Return (X, Y) of the center of cell containing provided text 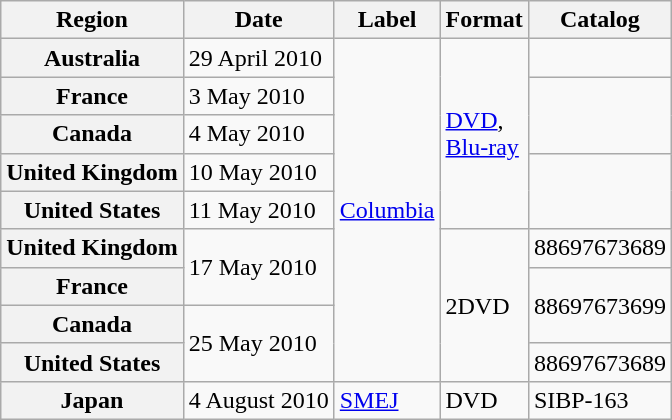
25 May 2010 (258, 343)
Australia (92, 58)
Region (92, 20)
Japan (92, 400)
88697673699 (600, 305)
11 May 2010 (258, 210)
17 May 2010 (258, 267)
Catalog (600, 20)
Label (387, 20)
SIBP-163 (600, 400)
Date (258, 20)
29 April 2010 (258, 58)
4 August 2010 (258, 400)
10 May 2010 (258, 172)
3 May 2010 (258, 96)
SMEJ (387, 400)
4 May 2010 (258, 134)
DVD,Blu-ray (484, 134)
2DVD (484, 305)
Columbia (387, 210)
Format (484, 20)
DVD (484, 400)
